Capture the cell that displays the provided text and extract its (X, Y) central coordinate. 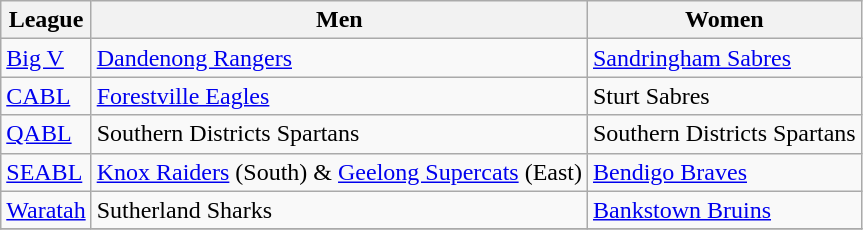
CABL (46, 96)
League (46, 20)
Men (339, 20)
Dandenong Rangers (339, 58)
SEABL (46, 172)
Bankstown Bruins (724, 210)
Waratah (46, 210)
Sutherland Sharks (339, 210)
QABL (46, 134)
Forestville Eagles (339, 96)
Knox Raiders (South) & Geelong Supercats (East) (339, 172)
Big V (46, 58)
Bendigo Braves (724, 172)
Women (724, 20)
Sturt Sabres (724, 96)
Sandringham Sabres (724, 58)
